Output the (x, y) coordinate of the center of the cell containing the given text.  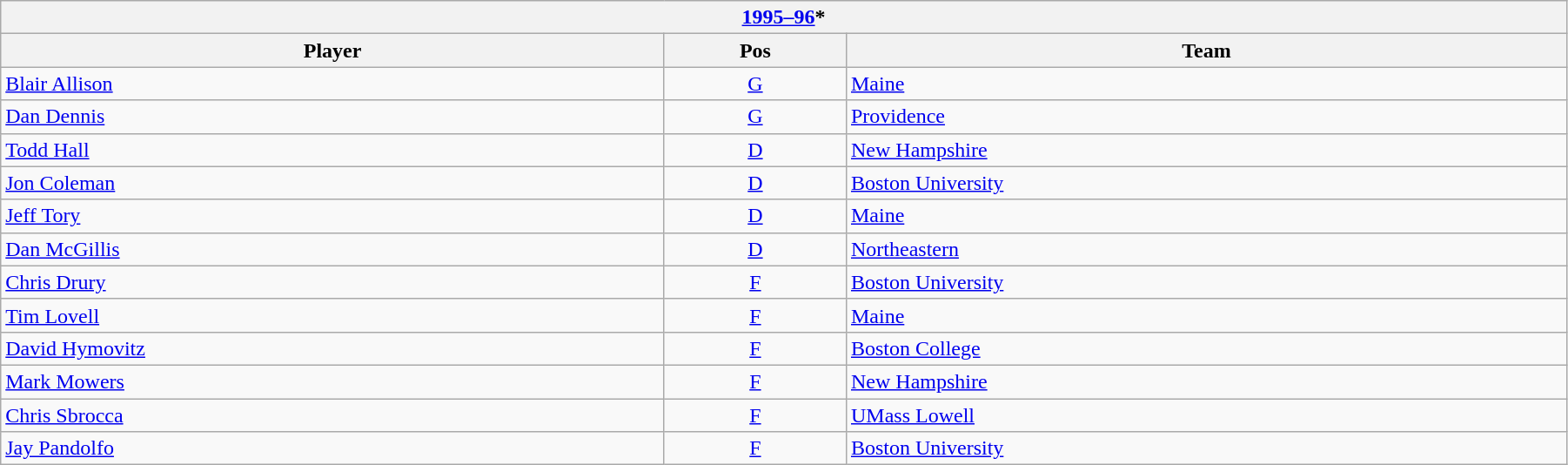
Chris Drury (332, 282)
Tim Lovell (332, 315)
Todd Hall (332, 150)
Providence (1206, 117)
David Hymovitz (332, 348)
Mark Mowers (332, 381)
1995–96* (784, 17)
Dan Dennis (332, 117)
Blair Allison (332, 84)
Northeastern (1206, 249)
Jon Coleman (332, 183)
Team (1206, 51)
Boston College (1206, 348)
Jay Pandolfo (332, 448)
Jeff Tory (332, 216)
Player (332, 51)
UMass Lowell (1206, 415)
Dan McGillis (332, 249)
Chris Sbrocca (332, 415)
Pos (755, 51)
